Output the (X, Y) coordinate of the center of the cell containing the given text.  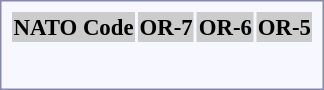
OR-7 (166, 27)
OR-6 (225, 27)
NATO Code (74, 27)
OR-5 (284, 27)
